Capture the cell that displays the provided text and extract its (X, Y) central coordinate. 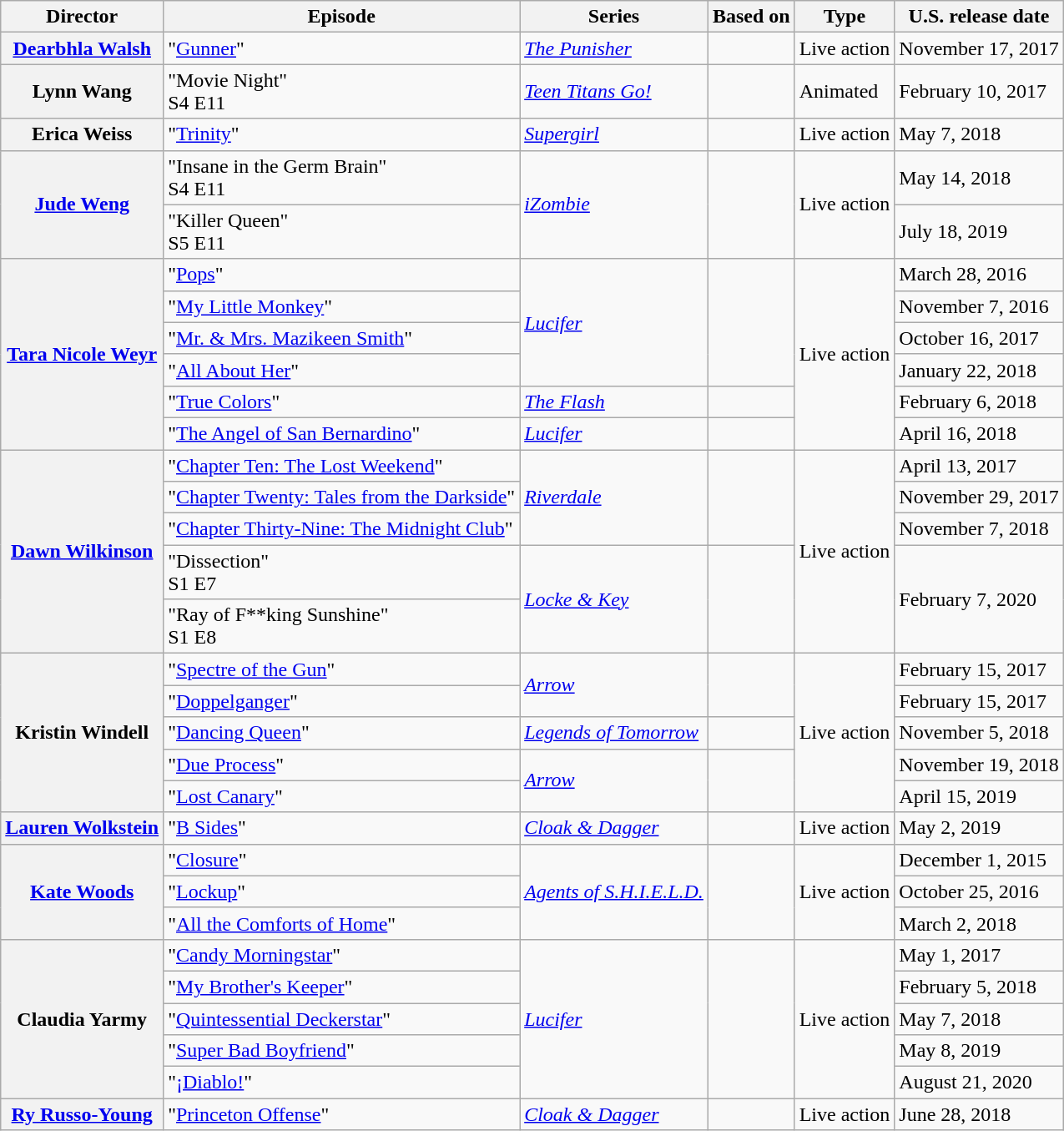
Director (82, 17)
"Dancing Queen" (342, 733)
May 8, 2019 (979, 1051)
"All About Her" (342, 370)
November 17, 2017 (979, 48)
Kristin Windell (82, 733)
October 16, 2017 (979, 338)
April 13, 2017 (979, 465)
May 2, 2019 (979, 828)
October 25, 2016 (979, 891)
"Quintessential Deckerstar" (342, 1019)
"All the Comforts of Home" (342, 923)
The Punisher (614, 48)
"Chapter Ten: The Lost Weekend" (342, 465)
"Dissection"S1 E7 (342, 573)
Ry Russo-Young (82, 1114)
Jude Weng (82, 204)
"Killer Queen"S5 E11 (342, 232)
December 1, 2015 (979, 860)
"The Angel of San Bernardino" (342, 433)
January 22, 2018 (979, 370)
Supergirl (614, 134)
Based on (751, 17)
The Flash (614, 401)
"Lost Canary" (342, 796)
"Pops" (342, 275)
"Mr. & Mrs. Mazikeen Smith" (342, 338)
November 5, 2018 (979, 733)
Erica Weiss (82, 134)
"Movie Night"S4 E11 (342, 92)
"Candy Morningstar" (342, 955)
July 18, 2019 (979, 232)
Agents of S.H.I.E.L.D. (614, 891)
"Gunner" (342, 48)
February 5, 2018 (979, 987)
"My Brother's Keeper" (342, 987)
Kate Woods (82, 891)
February 10, 2017 (979, 92)
Episode (342, 17)
August 21, 2020 (979, 1083)
"Doppelganger" (342, 701)
"Chapter Twenty: Tales from the Darkside" (342, 497)
May 14, 2018 (979, 177)
"Spectre of the Gun" (342, 669)
"¡Diablo!" (342, 1083)
"My Little Monkey" (342, 306)
"Ray of F**king Sunshine"S1 E8 (342, 626)
Riverdale (614, 497)
March 28, 2016 (979, 275)
Claudia Yarmy (82, 1018)
"Chapter Thirty-Nine: The Midnight Club" (342, 529)
"B Sides" (342, 828)
Lauren Wolkstein (82, 828)
May 1, 2017 (979, 955)
Locke & Key (614, 599)
March 2, 2018 (979, 923)
Legends of Tomorrow (614, 733)
U.S. release date (979, 17)
"Closure" (342, 860)
February 6, 2018 (979, 401)
"Trinity" (342, 134)
"True Colors" (342, 401)
Dearbhla Walsh (82, 48)
Type (845, 17)
"Due Process" (342, 765)
"Lockup" (342, 891)
November 7, 2018 (979, 529)
Tara Nicole Weyr (82, 354)
Dawn Wilkinson (82, 551)
November 29, 2017 (979, 497)
Lynn Wang (82, 92)
Teen Titans Go! (614, 92)
"Insane in the Germ Brain"S4 E11 (342, 177)
"Super Bad Boyfriend" (342, 1051)
November 19, 2018 (979, 765)
April 15, 2019 (979, 796)
Animated (845, 92)
November 7, 2016 (979, 306)
Series (614, 17)
"Princeton Offense" (342, 1114)
February 7, 2020 (979, 599)
iZombie (614, 204)
June 28, 2018 (979, 1114)
April 16, 2018 (979, 433)
